Scan for the cell matching the given text and deliver its (x, y) coordinate at center. 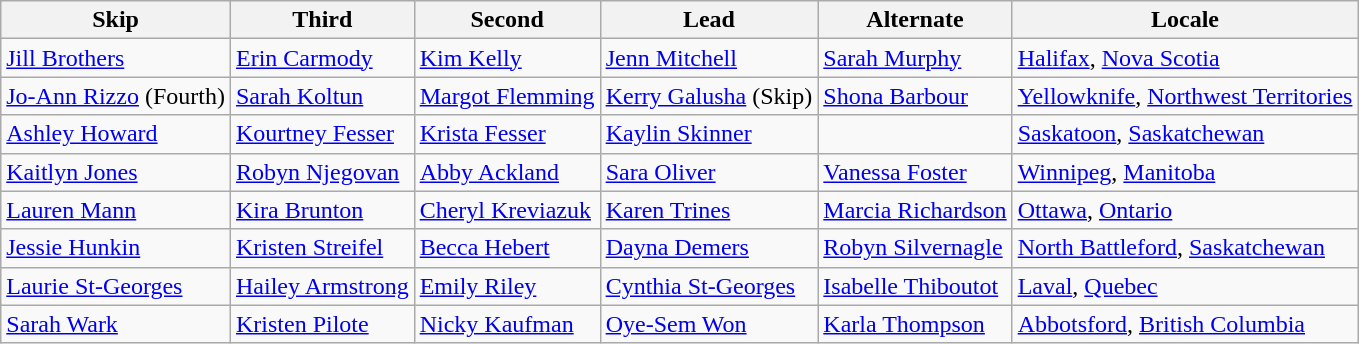
Margot Flemming (507, 96)
Alternate (915, 20)
Emily Riley (507, 286)
Sarah Wark (116, 324)
Kerry Galusha (Skip) (709, 96)
Marcia Richardson (915, 210)
Skip (116, 20)
Locale (1185, 20)
Jenn Mitchell (709, 58)
Kourtney Fesser (322, 134)
Sara Oliver (709, 172)
Krista Fesser (507, 134)
Laval, Quebec (1185, 286)
Kristen Streifel (322, 248)
Jill Brothers (116, 58)
Ottawa, Ontario (1185, 210)
Robyn Silvernagle (915, 248)
Sarah Murphy (915, 58)
Oye-Sem Won (709, 324)
Hailey Armstrong (322, 286)
Shona Barbour (915, 96)
Erin Carmody (322, 58)
Jessie Hunkin (116, 248)
Kira Brunton (322, 210)
Laurie St-Georges (116, 286)
Kim Kelly (507, 58)
Second (507, 20)
Saskatoon, Saskatchewan (1185, 134)
Kaylin Skinner (709, 134)
Ashley Howard (116, 134)
Sarah Koltun (322, 96)
Yellowknife, Northwest Territories (1185, 96)
Cheryl Kreviazuk (507, 210)
Abbotsford, British Columbia (1185, 324)
Isabelle Thiboutot (915, 286)
Kaitlyn Jones (116, 172)
Lead (709, 20)
Robyn Njegovan (322, 172)
Lauren Mann (116, 210)
Becca Hebert (507, 248)
Dayna Demers (709, 248)
Cynthia St-Georges (709, 286)
Jo-Ann Rizzo (Fourth) (116, 96)
Third (322, 20)
Halifax, Nova Scotia (1185, 58)
Nicky Kaufman (507, 324)
Vanessa Foster (915, 172)
North Battleford, Saskatchewan (1185, 248)
Abby Ackland (507, 172)
Karen Trines (709, 210)
Karla Thompson (915, 324)
Kristen Pilote (322, 324)
Winnipeg, Manitoba (1185, 172)
